Pinpoint the cell where the given text exists, returning its [X, Y] midpoint coordinate. 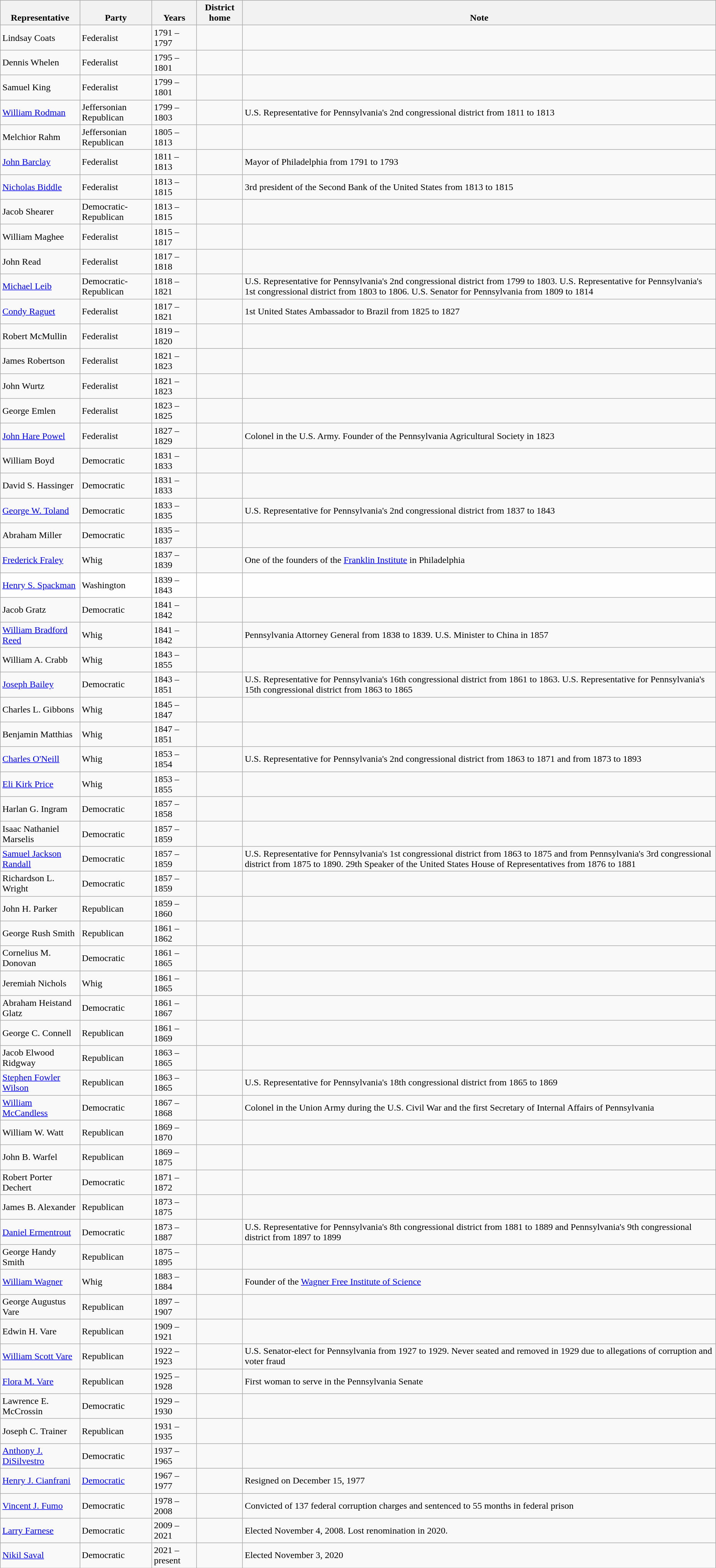
Note [479, 13]
Jacob Gratz [40, 610]
Abraham Heistand Glatz [40, 1008]
Years [174, 13]
Joseph C. Trainer [40, 1431]
George W. Toland [40, 510]
1909 – 1921 [174, 1332]
Cornelius M. Donovan [40, 958]
1839 – 1843 [174, 585]
1883 – 1884 [174, 1282]
George Emlen [40, 411]
1978 – 2008 [174, 1505]
1837 – 1839 [174, 560]
Isaac Nathaniel Marselis [40, 834]
William Boyd [40, 460]
James Robertson [40, 361]
Nikil Saval [40, 1556]
1929 – 1930 [174, 1406]
1843 – 1851 [174, 685]
1931 – 1935 [174, 1431]
Jeremiah Nichols [40, 983]
1873 – 1887 [174, 1232]
William W. Watt [40, 1133]
1922 – 1923 [174, 1356]
1847 – 1851 [174, 734]
First woman to serve in the Pennsylvania Senate [479, 1381]
Daniel Ermentrout [40, 1232]
Vincent J. Fumo [40, 1505]
Lindsay Coats [40, 37]
Convicted of 137 federal corruption charges and sentenced to 55 months in federal prison [479, 1505]
John Read [40, 262]
1811 – 1813 [174, 162]
Nicholas Biddle [40, 187]
Abraham Miller [40, 535]
William A. Crabb [40, 659]
Eli Kirk Price [40, 784]
1st United States Ambassador to Brazil from 1825 to 1827 [479, 311]
William Bradford Reed [40, 635]
Charles O'Neill [40, 760]
1925 – 1928 [174, 1381]
1861 – 1867 [174, 1008]
Jacob Elwood Ridgway [40, 1058]
1823 – 1825 [174, 411]
2009 – 2021 [174, 1531]
1857 – 1858 [174, 809]
Stephen Fowler Wilson [40, 1082]
1845 – 1847 [174, 709]
1853 – 1854 [174, 760]
Henry S. Spackman [40, 585]
John B. Warfel [40, 1157]
Flora M. Vare [40, 1381]
Condy Raguet [40, 311]
Harlan G. Ingram [40, 809]
James B. Alexander [40, 1207]
Robert McMullin [40, 337]
William Rodman [40, 112]
Washington [116, 585]
2021 – present [174, 1556]
Joseph Bailey [40, 685]
1853 – 1855 [174, 784]
1875 – 1895 [174, 1257]
1799 – 1801 [174, 87]
Representative [40, 13]
1871 – 1872 [174, 1183]
William Wagner [40, 1282]
1795 – 1801 [174, 63]
1937 – 1965 [174, 1456]
1815 – 1817 [174, 236]
1867 – 1868 [174, 1108]
William Scott Vare [40, 1356]
1818 – 1821 [174, 286]
District home [220, 13]
1799 – 1803 [174, 112]
1869 – 1875 [174, 1157]
1791 – 1797 [174, 37]
Larry Farnese [40, 1531]
John Barclay [40, 162]
1833 – 1835 [174, 510]
Robert Porter Dechert [40, 1183]
1859 – 1860 [174, 909]
Pennsylvania Attorney General from 1838 to 1839. U.S. Minister to China in 1857 [479, 635]
1817 – 1821 [174, 311]
U.S. Representative for Pennsylvania's 18th congressional district from 1865 to 1869 [479, 1082]
George Augustus Vare [40, 1306]
Jacob Shearer [40, 212]
1827 – 1829 [174, 436]
William McCandless [40, 1108]
John Wurtz [40, 386]
Mayor of Philadelphia from 1791 to 1793 [479, 162]
John H. Parker [40, 909]
Henry J. Cianfrani [40, 1481]
Samuel King [40, 87]
1861 – 1862 [174, 933]
U.S. Representative for Pennsylvania's 2nd congressional district from 1863 to 1871 and from 1873 to 1893 [479, 760]
Frederick Fraley [40, 560]
John Hare Powel [40, 436]
Elected November 4, 2008. Lost renomination in 2020. [479, 1531]
3rd president of the Second Bank of the United States from 1813 to 1815 [479, 187]
Benjamin Matthias [40, 734]
David S. Hassinger [40, 486]
Richardson L. Wright [40, 883]
Anthony J. DiSilvestro [40, 1456]
Colonel in the Union Army during the U.S. Civil War and the first Secretary of Internal Affairs of Pennsylvania [479, 1108]
1817 – 1818 [174, 262]
U.S. Representative for Pennsylvania's 2nd congressional district from 1837 to 1843 [479, 510]
William Maghee [40, 236]
1805 – 1813 [174, 137]
U.S. Representative for Pennsylvania's 8th congressional district from 1881 to 1889 and Pennsylvania's 9th congressional district from 1897 to 1899 [479, 1232]
1843 – 1855 [174, 659]
Melchior Rahm [40, 137]
1819 – 1820 [174, 337]
Lawrence E. McCrossin [40, 1406]
1869 – 1870 [174, 1133]
Resigned on December 15, 1977 [479, 1481]
1873 – 1875 [174, 1207]
U.S. Representative for Pennsylvania's 2nd congressional district from 1811 to 1813 [479, 112]
U.S. Senator-elect for Pennsylvania from 1927 to 1929. Never seated and removed in 1929 due to allegations of corruption and voter fraud [479, 1356]
Michael Leib [40, 286]
Colonel in the U.S. Army. Founder of the Pennsylvania Agricultural Society in 1823 [479, 436]
Edwin H. Vare [40, 1332]
1835 – 1837 [174, 535]
George Handy Smith [40, 1257]
Charles L. Gibbons [40, 709]
1861 – 1869 [174, 1033]
1897 – 1907 [174, 1306]
1967 – 1977 [174, 1481]
One of the founders of the Franklin Institute in Philadelphia [479, 560]
George C. Connell [40, 1033]
Party [116, 13]
Elected November 3, 2020 [479, 1556]
Samuel Jackson Randall [40, 859]
Dennis Whelen [40, 63]
George Rush Smith [40, 933]
Founder of the Wagner Free Institute of Science [479, 1282]
